Locate the cell with the specified text and output its [X, Y] center coordinate. 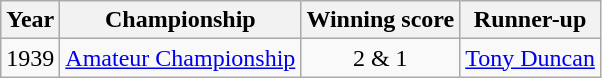
Amateur Championship [180, 58]
Year [30, 20]
Tony Duncan [530, 58]
Runner-up [530, 20]
2 & 1 [380, 58]
1939 [30, 58]
Championship [180, 20]
Winning score [380, 20]
